Capture the cell that displays the provided text and extract its [x, y] central coordinate. 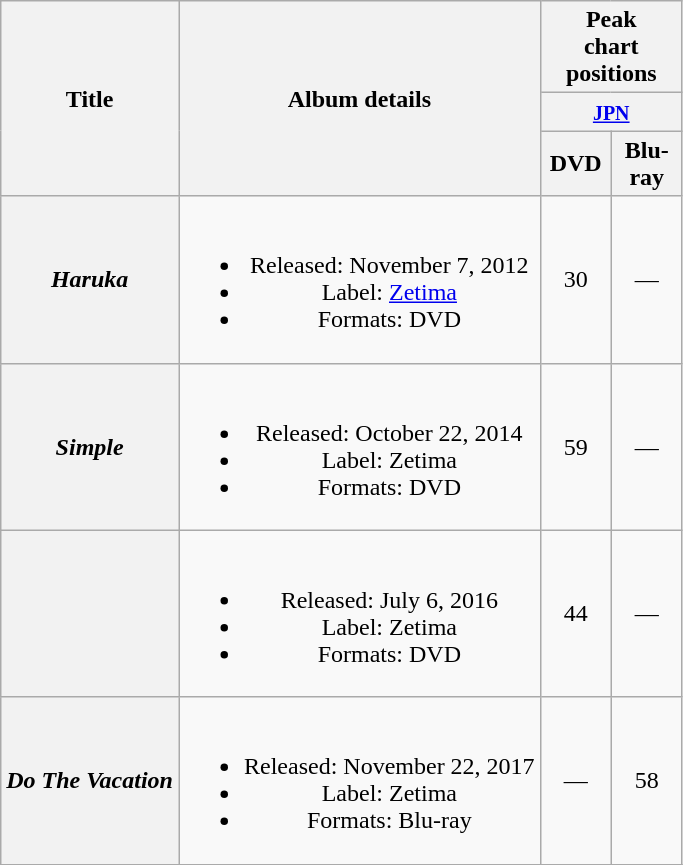
44 [576, 614]
Blu-ray [646, 164]
Peak chart positions [611, 47]
Title [90, 98]
DVD [576, 164]
Released: November 22, 2017Label: ZetimaFormats: Blu-ray [359, 780]
Released: July 6, 2016Label: ZetimaFormats: DVD [359, 614]
Album details [359, 98]
Released: October 22, 2014Label: ZetimaFormats: DVD [359, 446]
59 [576, 446]
Simple [90, 446]
Do The Vacation [90, 780]
Released: November 7, 2012Label: ZetimaFormats: DVD [359, 280]
Haruka [90, 280]
JPN [611, 112]
30 [576, 280]
58 [646, 780]
